Locate the cell with the specified text and output its [X, Y] center coordinate. 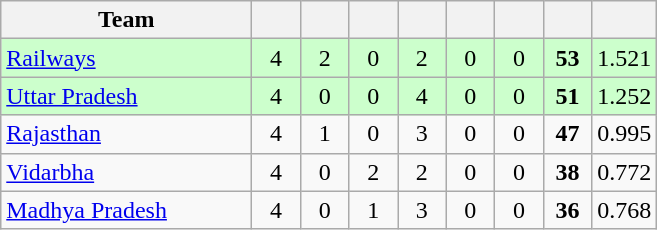
36 [568, 210]
0.772 [624, 172]
Madhya Pradesh [126, 210]
Railways [126, 58]
Uttar Pradesh [126, 96]
38 [568, 172]
Team [126, 20]
47 [568, 134]
Vidarbha [126, 172]
Rajasthan [126, 134]
1.521 [624, 58]
51 [568, 96]
1.252 [624, 96]
53 [568, 58]
0.768 [624, 210]
0.995 [624, 134]
